For the text-containing cell, return its midpoint in (X, Y) coordinate format. 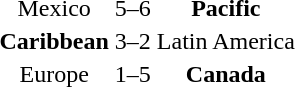
3–2 (132, 41)
